Locate the cell with the specified text and output its [x, y] center coordinate. 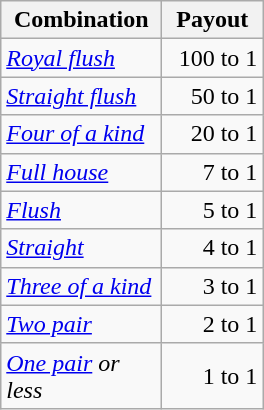
50 to 1 [212, 96]
Straight [82, 248]
Three of a kind [82, 286]
7 to 1 [212, 172]
5 to 1 [212, 210]
3 to 1 [212, 286]
2 to 1 [212, 324]
One pair or less [82, 376]
20 to 1 [212, 134]
Straight flush [82, 96]
100 to 1 [212, 58]
Royal flush [82, 58]
Full house [82, 172]
Two pair [82, 324]
Payout [212, 20]
1 to 1 [212, 376]
Combination [82, 20]
Four of a kind [82, 134]
4 to 1 [212, 248]
Flush [82, 210]
